Provide the (X, Y) coordinate of the cell's center where the given text is located.  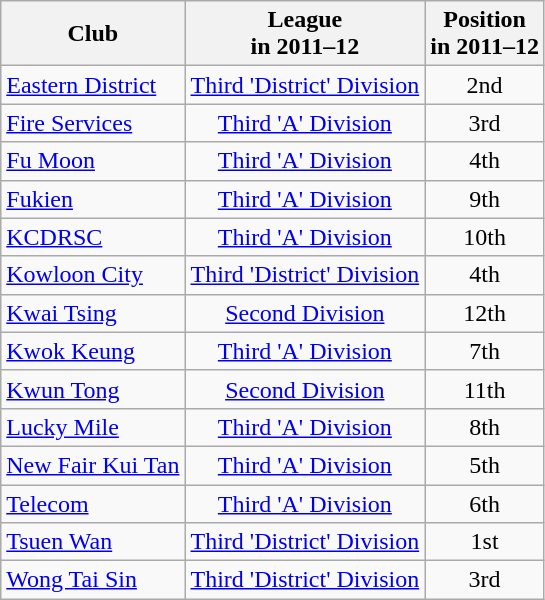
Lucky Mile (93, 427)
Kowloon City (93, 275)
Telecom (93, 503)
Fukien (93, 199)
6th (485, 503)
8th (485, 427)
7th (485, 351)
Leaguein 2011–12 (305, 34)
Kwun Tong (93, 389)
9th (485, 199)
10th (485, 237)
Fire Services (93, 123)
Eastern District (93, 85)
New Fair Kui Tan (93, 465)
Positionin 2011–12 (485, 34)
KCDRSC (93, 237)
Tsuen Wan (93, 542)
Kwai Tsing (93, 313)
12th (485, 313)
5th (485, 465)
11th (485, 389)
2nd (485, 85)
Club (93, 34)
Fu Moon (93, 161)
Kwok Keung (93, 351)
Wong Tai Sin (93, 580)
1st (485, 542)
